Capture the cell that displays the provided text and extract its [X, Y] central coordinate. 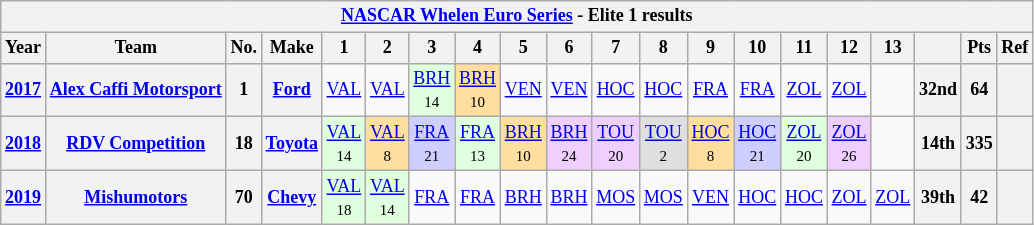
42 [979, 197]
Make [292, 48]
ZOL20 [804, 144]
Chevy [292, 197]
2 [388, 48]
NASCAR Whelen Euro Series - Elite 1 results [517, 16]
70 [244, 197]
64 [979, 90]
TOU20 [616, 144]
VAL8 [388, 144]
BRH24 [569, 144]
32nd [938, 90]
2017 [24, 90]
6 [569, 48]
4 [478, 48]
HOC21 [758, 144]
3 [432, 48]
Pts [979, 48]
7 [616, 48]
5 [523, 48]
2019 [24, 197]
9 [710, 48]
TOU2 [663, 144]
13 [893, 48]
VAL18 [344, 197]
11 [804, 48]
Ref [1015, 48]
Year [24, 48]
335 [979, 144]
ZOL26 [849, 144]
2018 [24, 144]
Toyota [292, 144]
8 [663, 48]
Ford [292, 90]
Mishumotors [136, 197]
RDV Competition [136, 144]
18 [244, 144]
FRA21 [432, 144]
FRA13 [478, 144]
HOC8 [710, 144]
Alex Caffi Motorsport [136, 90]
10 [758, 48]
Team [136, 48]
BRH14 [432, 90]
No. [244, 48]
14th [938, 144]
12 [849, 48]
39th [938, 197]
